Output the (X, Y) coordinate of the center of the cell containing the given text.  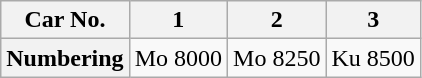
3 (373, 20)
Ku 8500 (373, 58)
Mo 8250 (277, 58)
Mo 8000 (178, 58)
1 (178, 20)
Car No. (65, 20)
2 (277, 20)
Numbering (65, 58)
